Return [x, y] of the center of cell containing provided text 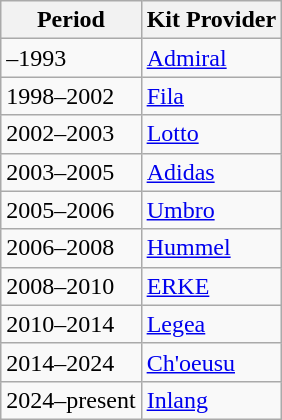
Period [71, 20]
Hummel [212, 248]
1998–2002 [71, 96]
Kit Provider [212, 20]
2006–2008 [71, 248]
Legea [212, 324]
–1993 [71, 58]
2002–2003 [71, 134]
2008–2010 [71, 286]
Ch'oeusu [212, 362]
Lotto [212, 134]
Fila [212, 96]
Adidas [212, 172]
2014–2024 [71, 362]
2003–2005 [71, 172]
Inlang [212, 400]
Admiral [212, 58]
2010–2014 [71, 324]
2024–present [71, 400]
2005–2006 [71, 210]
ERKE [212, 286]
Umbro [212, 210]
